Determine the [x, y] coordinate at the center of the cell enclosing the given text.  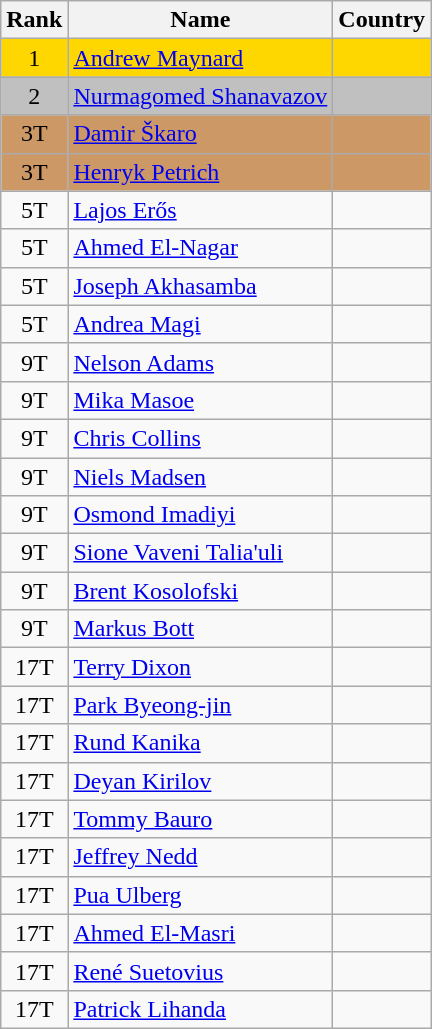
Deyan Kirilov [200, 781]
Joseph Akhasamba [200, 286]
Osmond Imadiyi [200, 515]
Andrew Maynard [200, 58]
Rank [34, 20]
Jeffrey Nedd [200, 857]
Andrea Magi [200, 324]
Park Byeong-jin [200, 705]
Henryk Petrich [200, 172]
Lajos Erős [200, 210]
2 [34, 96]
Country [382, 20]
Niels Madsen [200, 477]
Nurmagomed Shanavazov [200, 96]
Chris Collins [200, 438]
Brent Kosolofski [200, 591]
Name [200, 20]
1 [34, 58]
Pua Ulberg [200, 895]
Patrick Lihanda [200, 1009]
Tommy Bauro [200, 819]
Ahmed El-Nagar [200, 248]
Damir Škaro [200, 134]
Nelson Adams [200, 362]
Sione Vaveni Talia'uli [200, 553]
Ahmed El-Masri [200, 933]
Markus Bott [200, 629]
Terry Dixon [200, 667]
Mika Masoe [200, 400]
Rund Kanika [200, 743]
René Suetovius [200, 971]
